Return the (x, y) coordinate for the center point of the cell that contains the specified text.  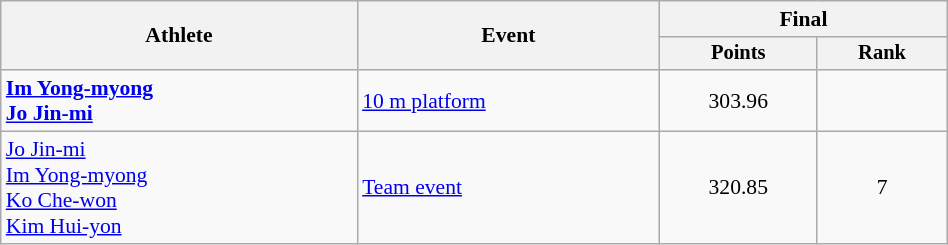
Points (738, 54)
Athlete (179, 36)
320.85 (738, 188)
10 m platform (508, 100)
Rank (882, 54)
303.96 (738, 100)
Team event (508, 188)
7 (882, 188)
Im Yong-myongJo Jin-mi (179, 100)
Final (804, 19)
Jo Jin-miIm Yong-myongKo Che-wonKim Hui-yon (179, 188)
Event (508, 36)
